Scan for the cell matching the given text and deliver its (X, Y) coordinate at center. 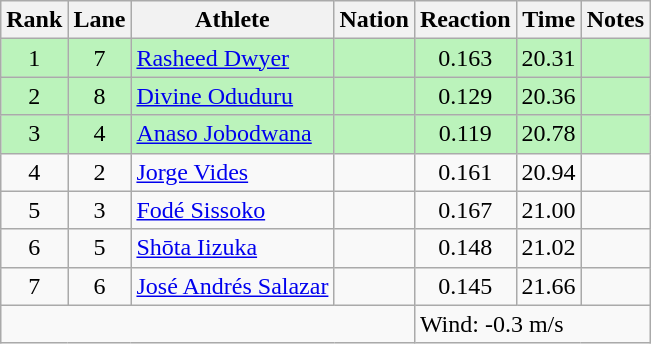
Time (548, 20)
21.66 (548, 286)
21.00 (548, 210)
Rank (34, 20)
8 (100, 96)
21.02 (548, 248)
0.167 (465, 210)
Divine Oduduru (232, 96)
1 (34, 58)
Athlete (232, 20)
0.129 (465, 96)
Wind: -0.3 m/s (532, 324)
Jorge Vides (232, 172)
Fodé Sissoko (232, 210)
Notes (615, 20)
20.31 (548, 58)
José Andrés Salazar (232, 286)
Anaso Jobodwana (232, 134)
0.119 (465, 134)
Reaction (465, 20)
Nation (374, 20)
0.161 (465, 172)
Rasheed Dwyer (232, 58)
0.145 (465, 286)
0.148 (465, 248)
20.78 (548, 134)
0.163 (465, 58)
Lane (100, 20)
20.36 (548, 96)
20.94 (548, 172)
Shōta Iizuka (232, 248)
